Detect which cell encompasses the target text, then output its (x, y) center coordinate. 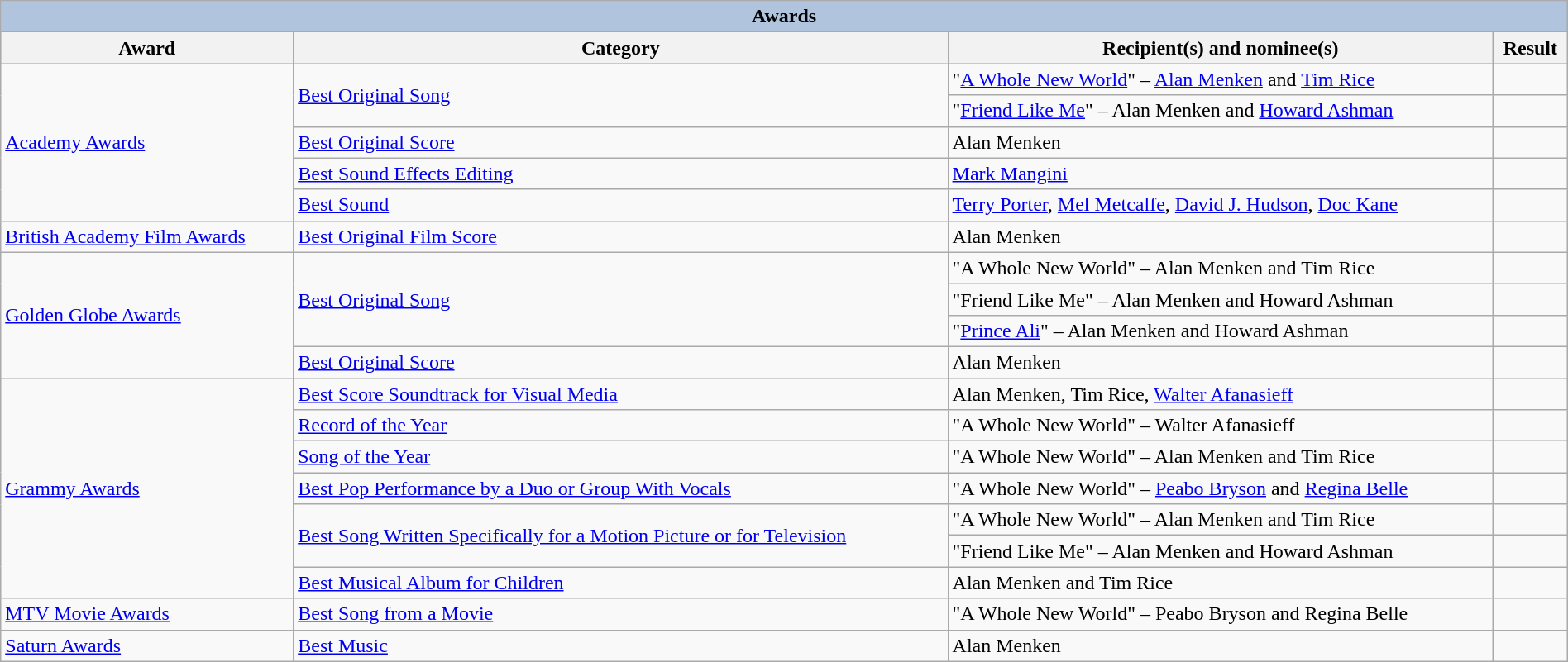
Saturn Awards (147, 645)
Mark Mangini (1221, 174)
Best Sound (620, 205)
Song of the Year (620, 457)
Alan Menken, Tim Rice, Walter Afanasieff (1221, 394)
Awards (784, 17)
Best Music (620, 645)
"A Whole New World" – Walter Afanasieff (1221, 426)
Grammy Awards (147, 488)
Best Sound Effects Editing (620, 174)
Result (1531, 48)
Golden Globe Awards (147, 315)
Best Musical Album for Children (620, 583)
Best Score Soundtrack for Visual Media (620, 394)
Best Song from a Movie (620, 614)
Award (147, 48)
Category (620, 48)
Recipient(s) and nominee(s) (1221, 48)
MTV Movie Awards (147, 614)
British Academy Film Awards (147, 236)
Terry Porter, Mel Metcalfe, David J. Hudson, Doc Kane (1221, 205)
Best Song Written Specifically for a Motion Picture or for Television (620, 536)
Best Original Film Score (620, 236)
Academy Awards (147, 142)
"Prince Ali" – Alan Menken and Howard Ashman (1221, 331)
Alan Menken and Tim Rice (1221, 583)
Record of the Year (620, 426)
Best Pop Performance by a Duo or Group With Vocals (620, 488)
